Return (x, y) of the center of cell containing provided text 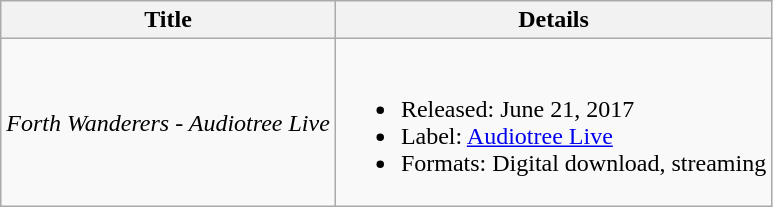
Forth Wanderers - Audiotree Live (168, 122)
Details (553, 20)
Released: June 21, 2017Label: Audiotree LiveFormats: Digital download, streaming (553, 122)
Title (168, 20)
